Return [X, Y] of the center of cell containing provided text 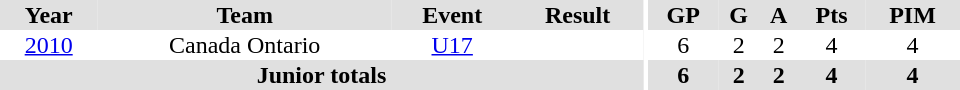
Canada Ontario [244, 45]
Junior totals [322, 75]
Pts [832, 15]
2010 [48, 45]
Result [578, 15]
Event [452, 15]
U17 [452, 45]
GP [684, 15]
PIM [912, 15]
Team [244, 15]
A [778, 15]
Year [48, 15]
G [738, 15]
